For the text-containing cell, return its midpoint in [x, y] coordinate format. 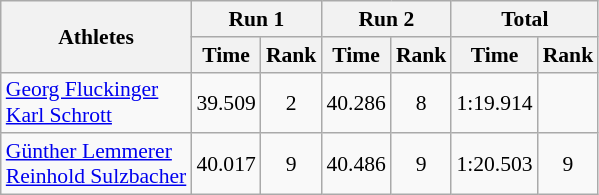
Total [524, 19]
2 [292, 102]
Günther LemmererReinhold Sulzbacher [96, 164]
40.486 [356, 164]
39.509 [226, 102]
40.286 [356, 102]
Run 2 [386, 19]
Athletes [96, 36]
8 [422, 102]
40.017 [226, 164]
1:19.914 [494, 102]
1:20.503 [494, 164]
Run 1 [256, 19]
Georg FluckingerKarl Schrott [96, 102]
